Scan for the cell matching the given text and deliver its [x, y] coordinate at center. 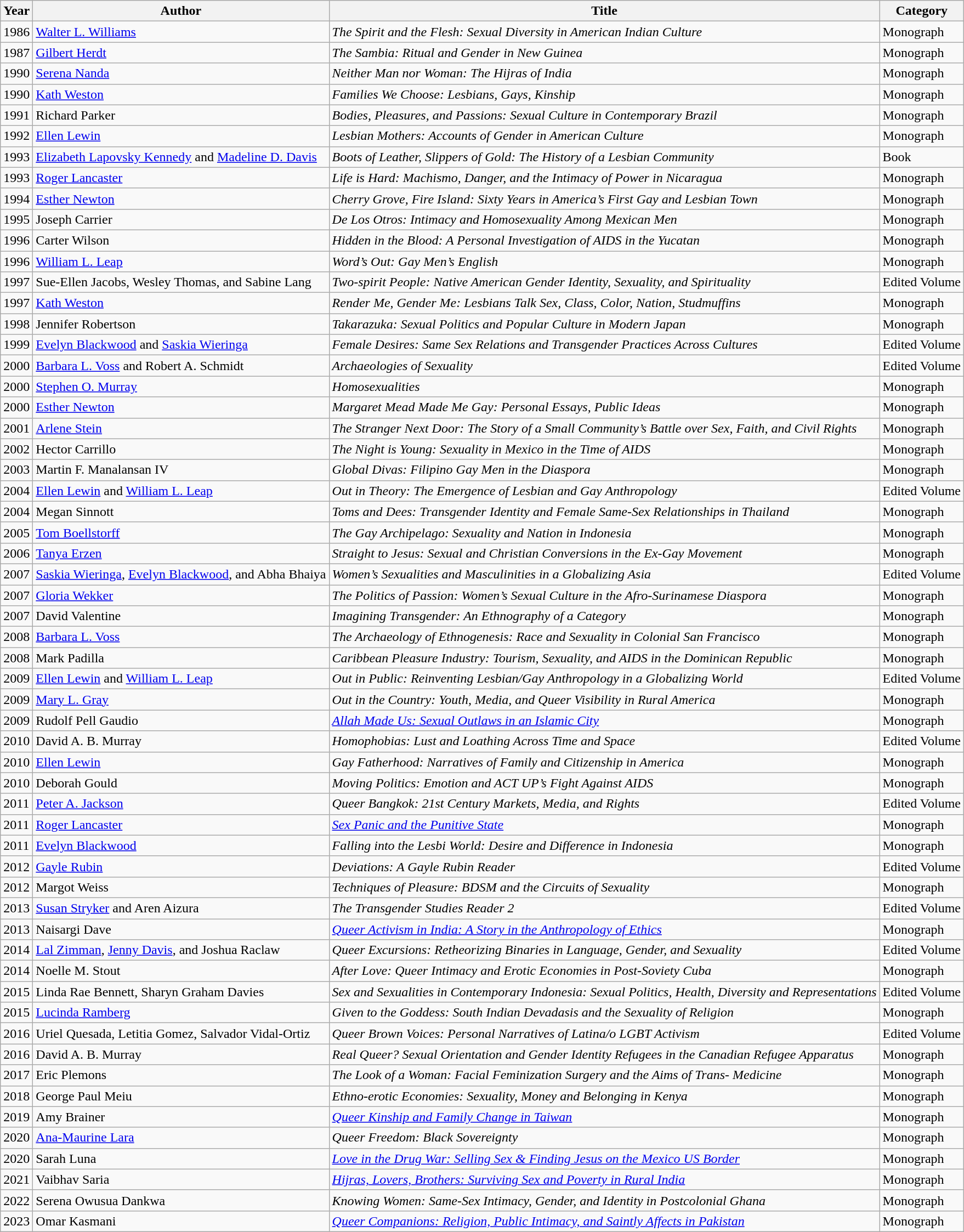
Deviations: A Gayle Rubin Reader [604, 866]
Barbara L. Voss [181, 637]
Richard Parker [181, 115]
The Night is Young: Sexuality in Mexico in the Time of AIDS [604, 449]
Peter A. Jackson [181, 804]
2023 [16, 1221]
Eric Plemons [181, 1075]
Ana-Maurine Lara [181, 1138]
Women’s Sexualities and Masculinities in a Globalizing Asia [604, 574]
Global Divas: Filipino Gay Men in the Diaspora [604, 470]
Female Desires: Same Sex Relations and Transgender Practices Across Cultures [604, 345]
Margot Weiss [181, 887]
Title [604, 11]
Imagining Transgender: An Ethnography of a Category [604, 616]
Bodies, Pleasures, and Passions: Sexual Culture in Contemporary Brazil [604, 115]
Out in Theory: The Emergence of Lesbian and Gay Anthropology [604, 491]
Love in the Drug War: Selling Sex & Finding Jesus on the Mexico US Border [604, 1159]
Knowing Women: Same-Sex Intimacy, Gender, and Identity in Postcolonial Ghana [604, 1200]
Cherry Grove, Fire Island: Sixty Years in America’s First Gay and Lesbian Town [604, 198]
Queer Companions: Religion, Public Intimacy, and Saintly Affects in Pakistan [604, 1221]
Sex and Sexualities in Contemporary Indonesia: Sexual Politics, Health, Diversity and Representations [604, 992]
The Sambia: Ritual and Gender in New Guinea [604, 53]
The Transgender Studies Reader 2 [604, 908]
Book [922, 157]
Category [922, 11]
Susan Stryker and Aren Aizura [181, 908]
Evelyn Blackwood [181, 845]
Author [181, 11]
Serena Owusua Dankwa [181, 1200]
Takarazuka: Sexual Politics and Popular Culture in Modern Japan [604, 324]
Ethno-erotic Economies: Sexuality, Money and Belonging in Kenya [604, 1096]
Omar Kasmani [181, 1221]
Serena Nanda [181, 73]
Noelle M. Stout [181, 971]
Elizabeth Lapovsky Kennedy and Madeline D. Davis [181, 157]
Render Me, Gender Me: Lesbians Talk Sex, Class, Color, Nation, Studmuffins [604, 303]
Moving Politics: Emotion and ACT UP’s Fight Against AIDS [604, 783]
2005 [16, 532]
Gayle Rubin [181, 866]
Life is Hard: Machismo, Danger, and the Intimacy of Power in Nicaragua [604, 178]
George Paul Meiu [181, 1096]
Toms and Dees: Transgender Identity and Female Same-Sex Relationships in Thailand [604, 512]
Boots of Leather, Slippers of Gold: The History of a Lesbian Community [604, 157]
Mary L. Gray [181, 700]
Tom Boellstorff [181, 532]
Homosexualities [604, 387]
After Love: Queer Intimacy and Erotic Economies in Post-Soviety Cuba [604, 971]
1987 [16, 53]
2006 [16, 553]
Queer Excursions: Retheorizing Binaries in Language, Gender, and Sexuality [604, 950]
2018 [16, 1096]
Stephen O. Murray [181, 387]
Out in the Country: Youth, Media, and Queer Visibility in Rural America [604, 700]
William L. Leap [181, 262]
Deborah Gould [181, 783]
Homophobias: Lust and Loathing Across Time and Space [604, 741]
Caribbean Pleasure Industry: Tourism, Sexuality, and AIDS in the Dominican Republic [604, 658]
Barbara L. Voss and Robert A. Schmidt [181, 366]
Walter L. Williams [181, 32]
The Gay Archipelago: Sexuality and Nation in Indonesia [604, 532]
Gay Fatherhood: Narratives of Family and Citizenship in America [604, 762]
Saskia Wieringa, Evelyn Blackwood, and Abha Bhaiya [181, 574]
Falling into the Lesbi World: Desire and Difference in Indonesia [604, 845]
2002 [16, 449]
Sex Panic and the Punitive State [604, 825]
David Valentine [181, 616]
Queer Kinship and Family Change in Taiwan [604, 1117]
Queer Bangkok: 21st Century Markets, Media, and Rights [604, 804]
Year [16, 11]
Evelyn Blackwood and Saskia Wieringa [181, 345]
Straight to Jesus: Sexual and Christian Conversions in the Ex-Gay Movement [604, 553]
Gilbert Herdt [181, 53]
Naisargi Dave [181, 929]
Hijras, Lovers, Brothers: Surviving Sex and Poverty in Rural India [604, 1179]
Sue-Ellen Jacobs, Wesley Thomas, and Sabine Lang [181, 282]
2019 [16, 1117]
1995 [16, 219]
Archaeologies of Sexuality [604, 366]
Lal Zimman, Jenny Davis, and Joshua Raclaw [181, 950]
1991 [16, 115]
Gloria Wekker [181, 595]
Two-spirit People: Native American Gender Identity, Sexuality, and Spirituality [604, 282]
Amy Brainer [181, 1117]
Word’s Out: Gay Men’s English [604, 262]
Margaret Mead Made Me Gay: Personal Essays, Public Ideas [604, 407]
Queer Freedom: Black Sovereignty [604, 1138]
Megan Sinnott [181, 512]
1992 [16, 136]
Joseph Carrier [181, 219]
Jennifer Robertson [181, 324]
The Archaeology of Ethnogenesis: Race and Sexuality in Colonial San Francisco [604, 637]
1994 [16, 198]
Hector Carrillo [181, 449]
2001 [16, 428]
Real Queer? Sexual Orientation and Gender Identity Refugees in the Canadian Refugee Apparatus [604, 1054]
Allah Made Us: Sexual Outlaws in an Islamic City [604, 720]
De Los Otros: Intimacy and Homosexuality Among Mexican Men [604, 219]
Lucinda Ramberg [181, 1013]
2022 [16, 1200]
The Politics of Passion: Women’s Sexual Culture in the Afro-Surinamese Diaspora [604, 595]
Out in Public: Reinventing Lesbian/Gay Anthropology in a Globalizing World [604, 679]
1998 [16, 324]
Mark Padilla [181, 658]
Sarah Luna [181, 1159]
Martin F. Manalansan IV [181, 470]
The Spirit and the Flesh: Sexual Diversity in American Indian Culture [604, 32]
2021 [16, 1179]
1986 [16, 32]
The Look of a Woman: Facial Feminization Surgery and the Aims of Trans- Medicine [604, 1075]
Families We Choose: Lesbians, Gays, Kinship [604, 94]
2003 [16, 470]
2017 [16, 1075]
Rudolf Pell Gaudio [181, 720]
Arlene Stein [181, 428]
Queer Brown Voices: Personal Narratives of Latina/o LGBT Activism [604, 1034]
Queer Activism in India: A Story in the Anthropology of Ethics [604, 929]
Hidden in the Blood: A Personal Investigation of AIDS in the Yucatan [604, 240]
Linda Rae Bennett, Sharyn Graham Davies [181, 992]
Neither Man nor Woman: The Hijras of India [604, 73]
The Stranger Next Door: The Story of a Small Community’s Battle over Sex, Faith, and Civil Rights [604, 428]
Techniques of Pleasure: BDSM and the Circuits of Sexuality [604, 887]
Vaibhav Saria [181, 1179]
Lesbian Mothers: Accounts of Gender in American Culture [604, 136]
Carter Wilson [181, 240]
Tanya Erzen [181, 553]
1999 [16, 345]
Uriel Quesada, Letitia Gomez, Salvador Vidal-Ortiz [181, 1034]
Given to the Goddess: South Indian Devadasis and the Sexuality of Religion [604, 1013]
